For the text-containing cell, return its midpoint in [x, y] coordinate format. 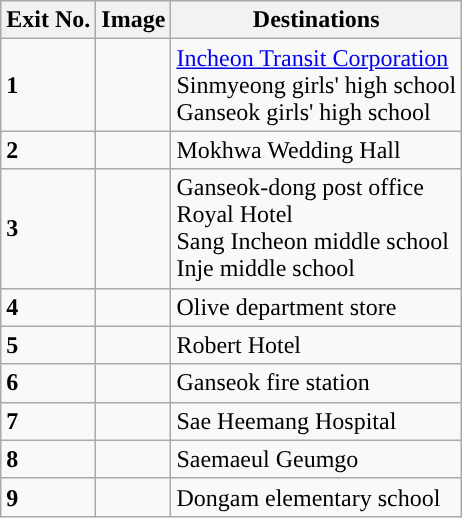
5 [48, 345]
Robert Hotel [316, 345]
6 [48, 383]
8 [48, 459]
Sae Heemang Hospital [316, 421]
Dongam elementary school [316, 497]
Ganseok-dong post officeRoyal HotelSang Incheon middle schoolInje middle school [316, 228]
2 [48, 150]
Exit No. [48, 20]
9 [48, 497]
Destinations [316, 20]
Ganseok fire station [316, 383]
3 [48, 228]
Image [134, 20]
Olive department store [316, 307]
7 [48, 421]
Mokhwa Wedding Hall [316, 150]
4 [48, 307]
1 [48, 85]
Incheon Transit CorporationSinmyeong girls' high schoolGanseok girls' high school [316, 85]
Saemaeul Geumgo [316, 459]
